Return (X, Y) of the center of cell containing provided text 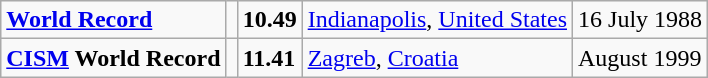
11.41 (270, 58)
16 July 1988 (640, 20)
10.49 (270, 20)
Indianapolis, United States (437, 20)
Zagreb, Croatia (437, 58)
August 1999 (640, 58)
CISM World Record (114, 58)
World Record (114, 20)
